For the text-containing cell, return its midpoint in [X, Y] coordinate format. 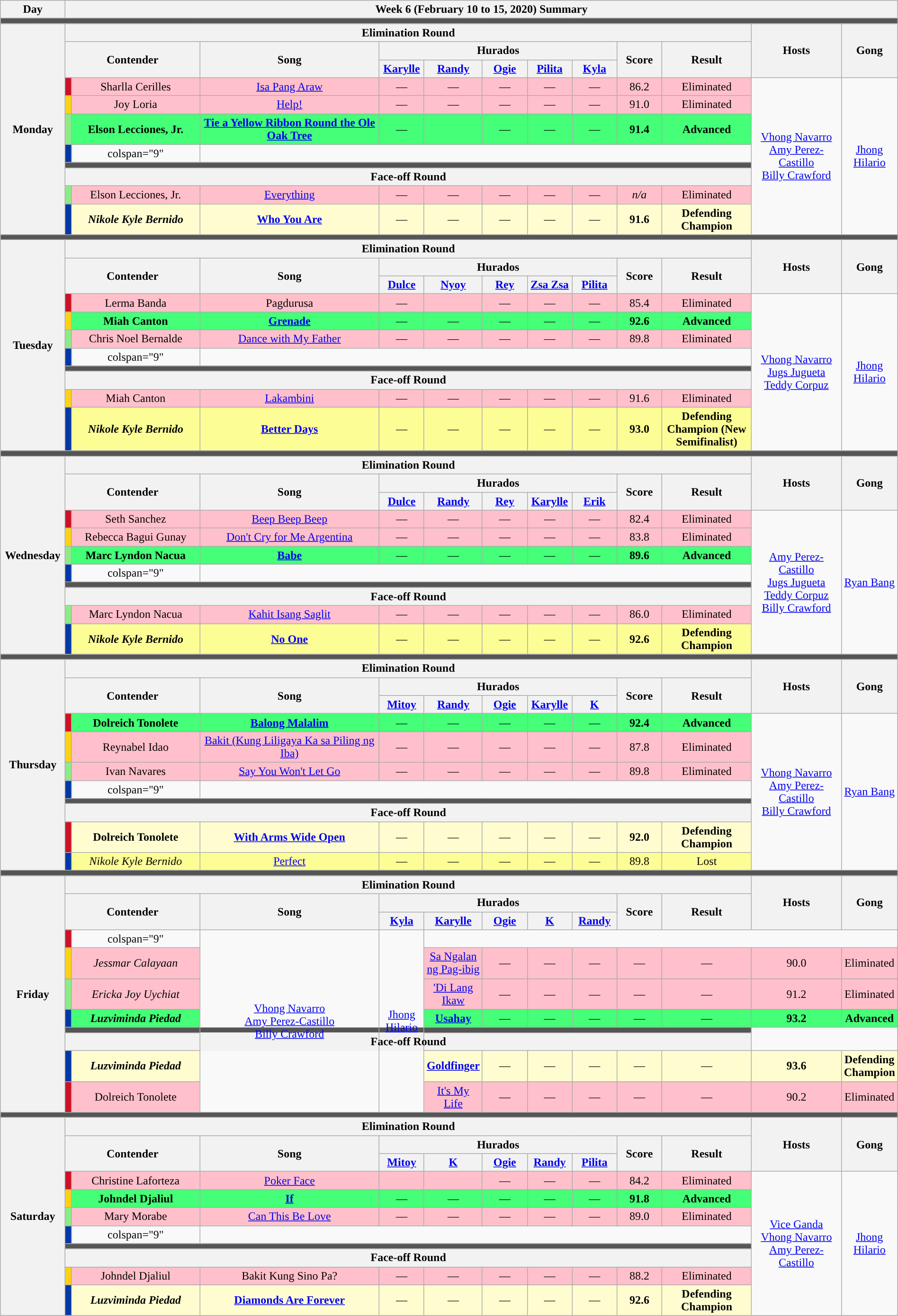
Seth Sanchez [135, 519]
Usahay [453, 1018]
88.2 [639, 1276]
n/a [639, 195]
Babe [290, 555]
Lost [707, 862]
Reynabel Idao [135, 747]
93.0 [639, 429]
Friday [33, 994]
86.2 [639, 87]
Perfect [290, 862]
84.2 [639, 1181]
Monday [33, 129]
82.4 [639, 519]
Grenade [290, 321]
85.4 [639, 303]
Dance with My Father [290, 339]
93.2 [797, 1018]
Lakambini [290, 398]
Sa Ngalan ng Pag-ibig [453, 963]
83.8 [639, 537]
It's My Life [453, 1096]
Defending Champion (New Semifinalist) [707, 429]
Day [33, 9]
Help! [290, 105]
Balong Malalim [290, 722]
91.0 [639, 105]
Poker Face [290, 1181]
Kahit Isang Saglit [290, 614]
Rebecca Bagui Gunay [135, 537]
Ivan Navares [135, 771]
Zsa Zsa [549, 285]
Everything [290, 195]
Bakit (Kung Liligaya Ka sa Piling ng Iba) [290, 747]
Joy Loria [135, 105]
86.0 [639, 614]
Better Days [290, 429]
Say You Won't Let Go [290, 771]
Chris Noel Bernalde [135, 339]
Mary Morabe [135, 1217]
Isa Pang Araw [290, 87]
Jessmar Calayaan [135, 963]
Goldfinger [453, 1066]
Erik [595, 501]
Christine Laforteza [135, 1181]
92.0 [639, 837]
90.2 [797, 1096]
If [290, 1199]
Ericka Joy Uychiat [135, 994]
Who You Are [290, 219]
Vice GandaVhong NavarroAmy Perez-Castillo [797, 1244]
Saturday [33, 1217]
No One [290, 639]
Lerma Banda [135, 303]
Tie a Yellow Ribbon Round the Ole Oak Tree [290, 129]
92.4 [639, 722]
With Arms Wide Open [290, 837]
Week 6 (February 10 to 15, 2020) Summary [482, 9]
91.2 [797, 994]
89.0 [639, 1217]
Thursday [33, 765]
'Di Lang Ikaw [453, 994]
93.6 [797, 1066]
87.8 [639, 747]
Amy Perez-CastilloJugs JuguetaTeddy CorpuzBilly Crawford [797, 582]
Don't Cry for Me Argentina [290, 537]
Nyoy [453, 285]
90.0 [797, 963]
Vhong NavarroJugs JuguetaTeddy Corpuz [797, 373]
91.4 [639, 129]
91.8 [639, 1199]
Diamonds Are Forever [290, 1300]
Tuesday [33, 346]
Sharlla Cerilles [135, 87]
Beep Beep Beep [290, 519]
Pagdurusa [290, 303]
Can This Be Love [290, 1217]
89.6 [639, 555]
Wednesday [33, 555]
Bakit Kung Sino Pa? [290, 1276]
